From the cell containing the given text, extract its center point as (X, Y) coordinate. 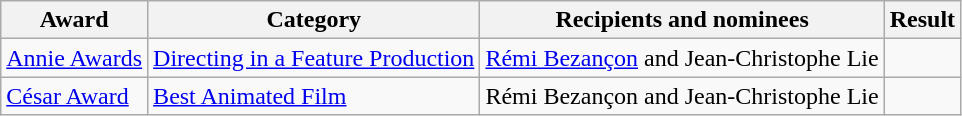
Directing in a Feature Production (314, 58)
Recipients and nominees (682, 20)
Best Animated Film (314, 96)
Award (74, 20)
Result (922, 20)
César Award (74, 96)
Category (314, 20)
Annie Awards (74, 58)
